Search for the cell housing the specified text and yield its (x, y) center coordinate. 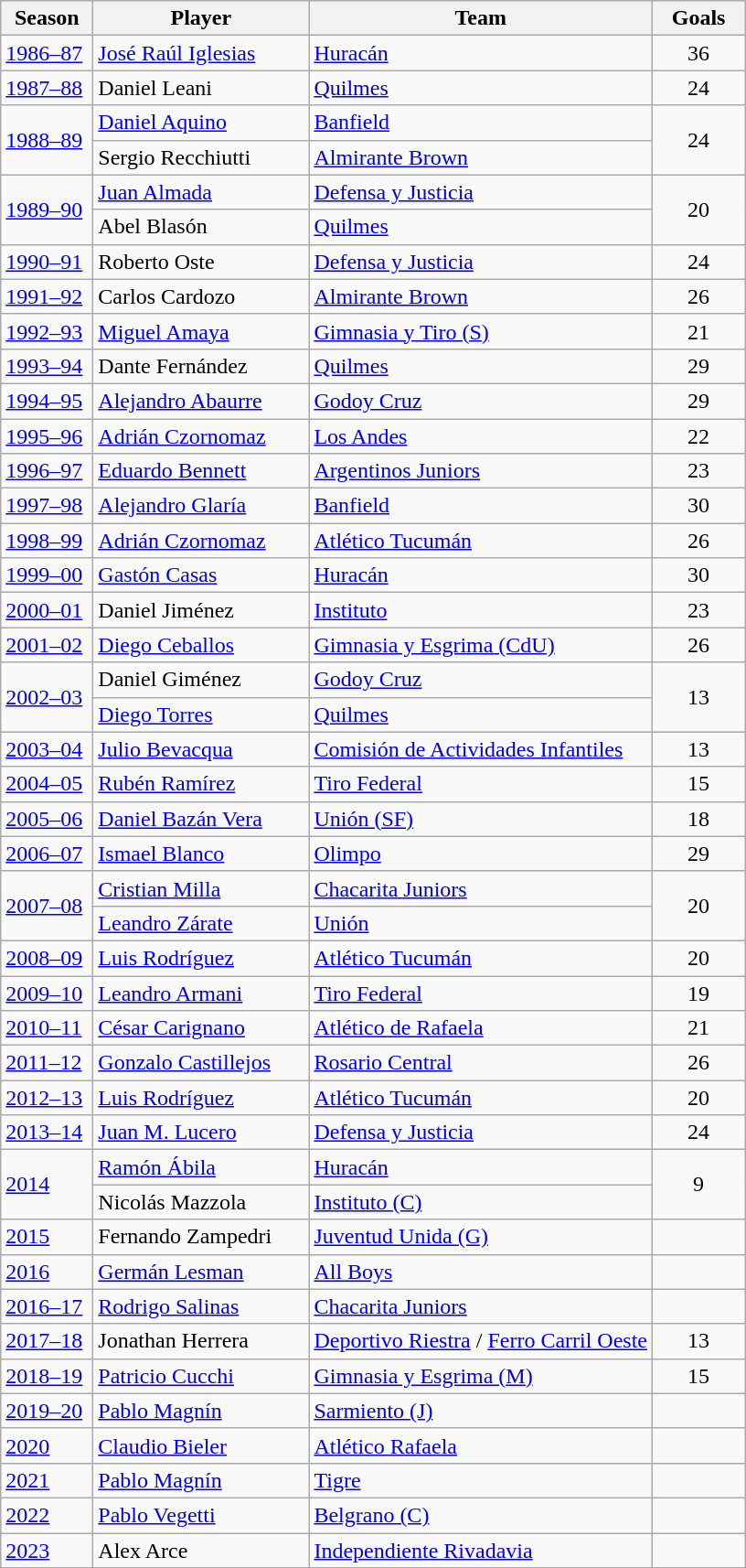
Eduardo Bennett (201, 471)
Rubén Ramírez (201, 784)
Daniel Aquino (201, 123)
2002–03 (48, 697)
22 (698, 436)
1994–95 (48, 401)
2016–17 (48, 1306)
Fernando Zampedri (201, 1237)
2006–07 (48, 854)
Comisión de Actividades Infantiles (481, 749)
Team (481, 18)
Leandro Zárate (201, 923)
Alejandro Glaría (201, 506)
2008–09 (48, 958)
2000–01 (48, 610)
Daniel Giménez (201, 680)
Nicolás Mazzola (201, 1202)
Dante Fernández (201, 366)
José Raúl Iglesias (201, 53)
2005–06 (48, 819)
Atlético de Rafaela (481, 1028)
2012–13 (48, 1098)
All Boys (481, 1272)
Gastón Casas (201, 575)
1998–99 (48, 541)
Carlos Cardozo (201, 296)
Tigre (481, 1480)
Argentinos Juniors (481, 471)
2022 (48, 1515)
1995–96 (48, 436)
Cristian Milla (201, 888)
1997–98 (48, 506)
Patricio Cucchi (201, 1376)
Gimnasia y Esgrima (CdU) (481, 645)
18 (698, 819)
Alex Arce (201, 1551)
Alejandro Abaurre (201, 401)
Olimpo (481, 854)
2014 (48, 1185)
1986–87 (48, 53)
2023 (48, 1551)
Independiente Rivadavia (481, 1551)
Daniel Jiménez (201, 610)
2018–19 (48, 1376)
2001–02 (48, 645)
Julio Bevacqua (201, 749)
1991–92 (48, 296)
Juan M. Lucero (201, 1133)
2003–04 (48, 749)
Rosario Central (481, 1063)
Juan Almada (201, 192)
Pablo Vegetti (201, 1515)
1990–91 (48, 262)
2013–14 (48, 1133)
Daniel Leani (201, 88)
Goals (698, 18)
Belgrano (C) (481, 1515)
Rodrigo Salinas (201, 1306)
1993–94 (48, 366)
Gimnasia y Tiro (S) (481, 331)
Instituto (C) (481, 1202)
Roberto Oste (201, 262)
Gonzalo Castillejos (201, 1063)
Atlético Rafaela (481, 1445)
Season (48, 18)
Player (201, 18)
Diego Torres (201, 714)
Ramón Ábila (201, 1167)
Diego Ceballos (201, 645)
2010–11 (48, 1028)
19 (698, 993)
Gimnasia y Esgrima (M) (481, 1376)
9 (698, 1185)
Unión (SF) (481, 819)
2017–18 (48, 1341)
2011–12 (48, 1063)
1996–97 (48, 471)
2021 (48, 1480)
Miguel Amaya (201, 331)
1989–90 (48, 209)
Jonathan Herrera (201, 1341)
Los Andes (481, 436)
1988–89 (48, 140)
1992–93 (48, 331)
2019–20 (48, 1411)
Daniel Bazán Vera (201, 819)
César Carignano (201, 1028)
1987–88 (48, 88)
Sergio Recchiutti (201, 157)
Sarmiento (J) (481, 1411)
Ismael Blanco (201, 854)
2015 (48, 1237)
Unión (481, 923)
2016 (48, 1272)
36 (698, 53)
2007–08 (48, 906)
Abel Blasón (201, 227)
2009–10 (48, 993)
2020 (48, 1445)
Leandro Armani (201, 993)
Instituto (481, 610)
1999–00 (48, 575)
Germán Lesman (201, 1272)
Claudio Bieler (201, 1445)
2004–05 (48, 784)
Deportivo Riestra / Ferro Carril Oeste (481, 1341)
Juventud Unida (G) (481, 1237)
